Detect which cell encompasses the target text, then output its [X, Y] center coordinate. 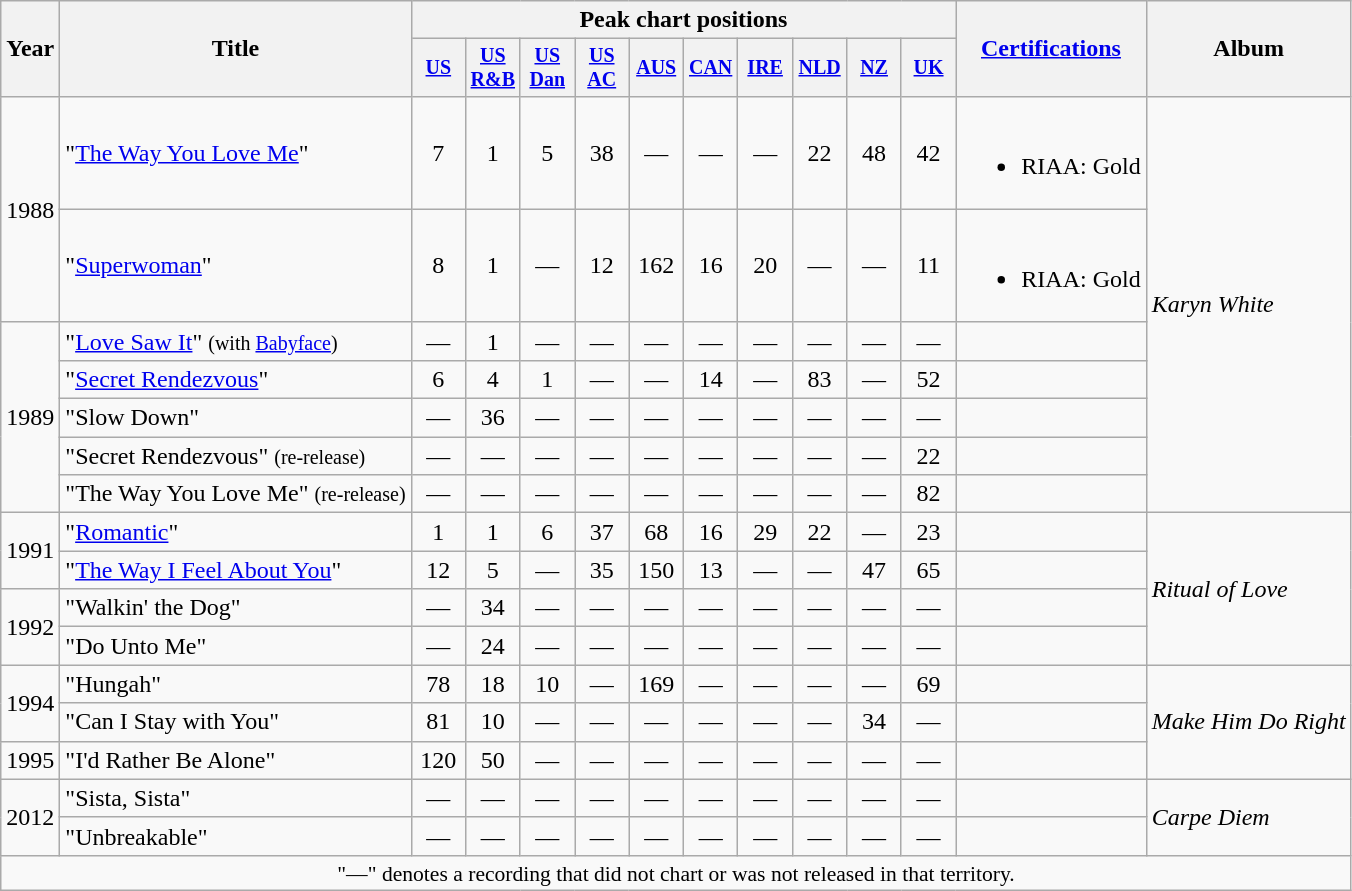
Certifications [1051, 49]
CAN [710, 68]
"The Way I Feel About You" [236, 570]
23 [928, 532]
"Walkin' the Dog" [236, 608]
Make Him Do Right [1248, 722]
"Secret Rendezvous" (re-release) [236, 456]
42 [928, 152]
"Can I Stay with You" [236, 722]
37 [601, 532]
"Unbreakable" [236, 836]
"Slow Down" [236, 418]
69 [928, 684]
2012 [30, 817]
Peak chart positions [684, 20]
"Romantic" [236, 532]
NLD [819, 68]
120 [438, 760]
Title [236, 49]
82 [928, 494]
8 [438, 266]
52 [928, 379]
83 [819, 379]
NZ [874, 68]
"Do Unto Me" [236, 646]
"—" denotes a recording that did not chart or was not released in that territory. [676, 873]
USDan [547, 68]
47 [874, 570]
29 [765, 532]
24 [493, 646]
Karyn White [1248, 304]
Album [1248, 49]
48 [874, 152]
162 [656, 266]
"Sista, Sista" [236, 798]
"Superwoman" [236, 266]
50 [493, 760]
Year [30, 49]
38 [601, 152]
1991 [30, 551]
36 [493, 418]
AUS [656, 68]
150 [656, 570]
78 [438, 684]
11 [928, 266]
169 [656, 684]
IRE [765, 68]
"Hungah" [236, 684]
20 [765, 266]
68 [656, 532]
65 [928, 570]
Carpe Diem [1248, 817]
Ritual of Love [1248, 589]
"Love Saw It" (with Babyface) [236, 341]
1988 [30, 209]
7 [438, 152]
18 [493, 684]
USR&B [493, 68]
13 [710, 570]
1995 [30, 760]
4 [493, 379]
81 [438, 722]
1994 [30, 703]
"The Way You Love Me" (re-release) [236, 494]
UK [928, 68]
USAC [601, 68]
14 [710, 379]
"I'd Rather Be Alone" [236, 760]
"The Way You Love Me" [236, 152]
1989 [30, 417]
35 [601, 570]
"Secret Rendezvous" [236, 379]
US [438, 68]
1992 [30, 627]
